Determine the [x, y] coordinate at the center of the cell enclosing the given text.  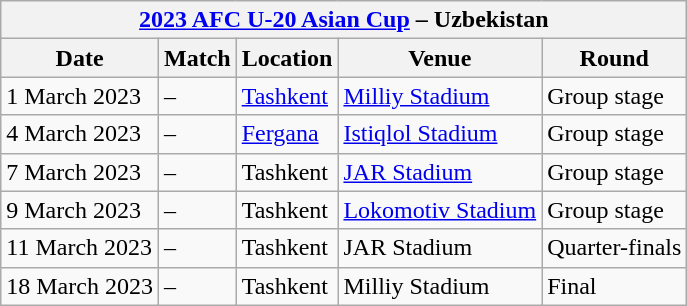
7 March 2023 [80, 172]
Date [80, 58]
Fergana [287, 134]
Final [614, 286]
11 March 2023 [80, 248]
2023 AFC U-20 Asian Cup – Uzbekistan [344, 20]
18 March 2023 [80, 286]
Venue [440, 58]
Round [614, 58]
Location [287, 58]
Istiqlol Stadium [440, 134]
Lokomotiv Stadium [440, 210]
Quarter-finals [614, 248]
1 March 2023 [80, 96]
Match [197, 58]
4 March 2023 [80, 134]
9 March 2023 [80, 210]
